Capture the cell that displays the provided text and extract its [X, Y] central coordinate. 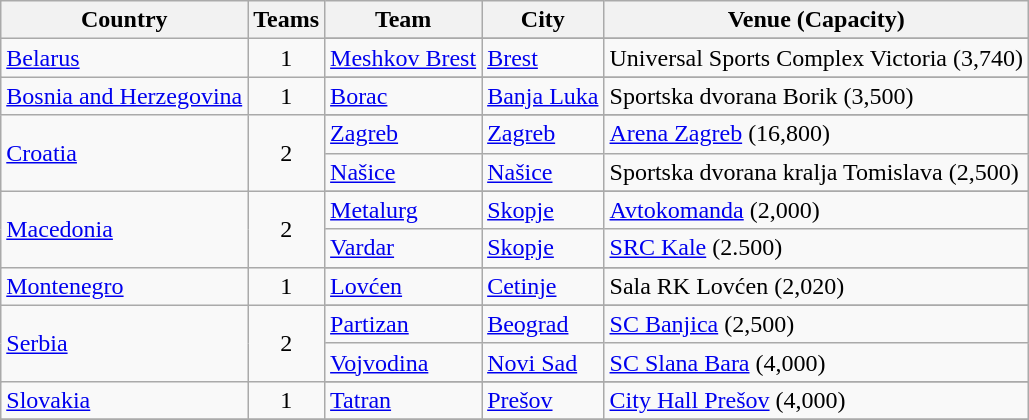
Slovakia [124, 400]
Team [404, 20]
Bosnia and Herzegovina [124, 96]
Prešov [543, 400]
Borac [404, 96]
SC Slana Bara (4,000) [816, 362]
Serbia [124, 343]
City Hall Prešov (4,000) [816, 400]
Montenegro [124, 286]
Avtokomanda (2,000) [816, 210]
Universal Sports Complex Victoria (3,740) [816, 58]
Belarus [124, 58]
Sala RK Lovćen (2,020) [816, 286]
Lovćen [404, 286]
Country [124, 20]
Beograd [543, 324]
Cetinje [543, 286]
Tatran [404, 400]
City [543, 20]
Banja Luka [543, 96]
Vojvodina [404, 362]
Vardar [404, 248]
Croatia [124, 153]
Partizan [404, 324]
Teams [286, 20]
Venue (Capacity) [816, 20]
SC Banjica (2,500) [816, 324]
Meshkov Brest [404, 58]
Sportska dvorana kralja Tomislava (2,500) [816, 172]
SRC Kale (2.500) [816, 248]
Metalurg [404, 210]
Arena Zagreb (16,800) [816, 134]
Macedonia [124, 229]
Novi Sad [543, 362]
Brest [543, 58]
Sportska dvorana Borik (3,500) [816, 96]
